Extract the (X, Y) coordinate from the center of the cell holding the provided text.  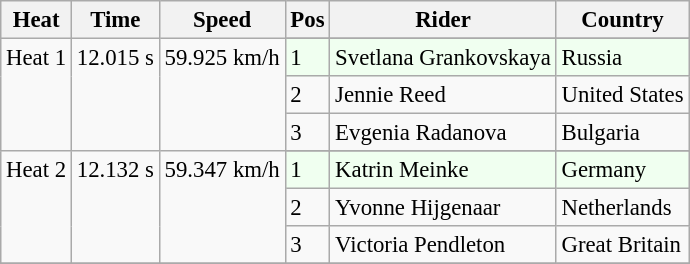
Jennie Reed (443, 95)
Heat (36, 20)
Country (622, 20)
Katrin Meinke (443, 170)
Yvonne Hijgenaar (443, 208)
Germany (622, 170)
Victoria Pendleton (443, 245)
59.347 km/h (222, 208)
Rider (443, 20)
Evgenia Radanova (443, 133)
United States (622, 95)
Great Britain (622, 245)
Heat 1 (36, 96)
Russia (622, 58)
Netherlands (622, 208)
Svetlana Grankovskaya (443, 58)
Time (115, 20)
Heat 2 (36, 208)
12.132 s (115, 208)
Speed (222, 20)
Bulgaria (622, 133)
59.925 km/h (222, 96)
12.015 s (115, 96)
Pos (308, 20)
